Pinpoint the cell where the given text exists, returning its (x, y) midpoint coordinate. 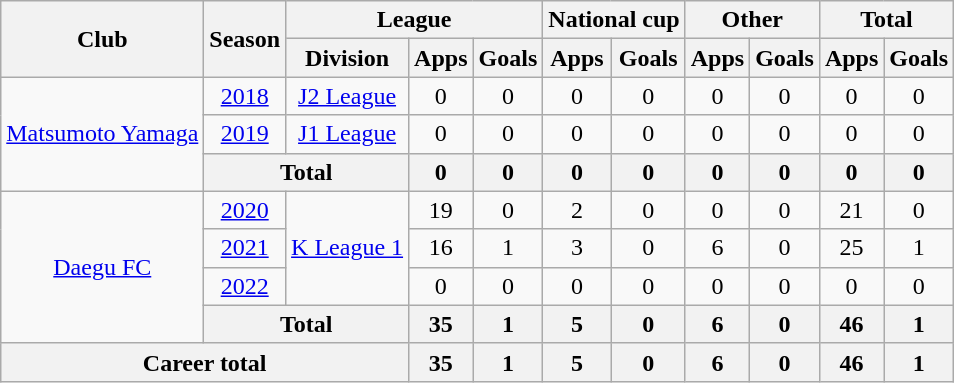
2022 (245, 286)
19 (441, 210)
Other (752, 20)
25 (851, 248)
Division (348, 58)
16 (441, 248)
J1 League (348, 134)
Matsumoto Yamaga (102, 134)
21 (851, 210)
K League 1 (348, 248)
3 (577, 248)
League (414, 20)
Daegu FC (102, 267)
2019 (245, 134)
Club (102, 39)
2018 (245, 96)
2021 (245, 248)
J2 League (348, 96)
2 (577, 210)
2020 (245, 210)
National cup (614, 20)
Season (245, 39)
Career total (205, 362)
